Extract the [X, Y] coordinate from the center of the cell holding the provided text.  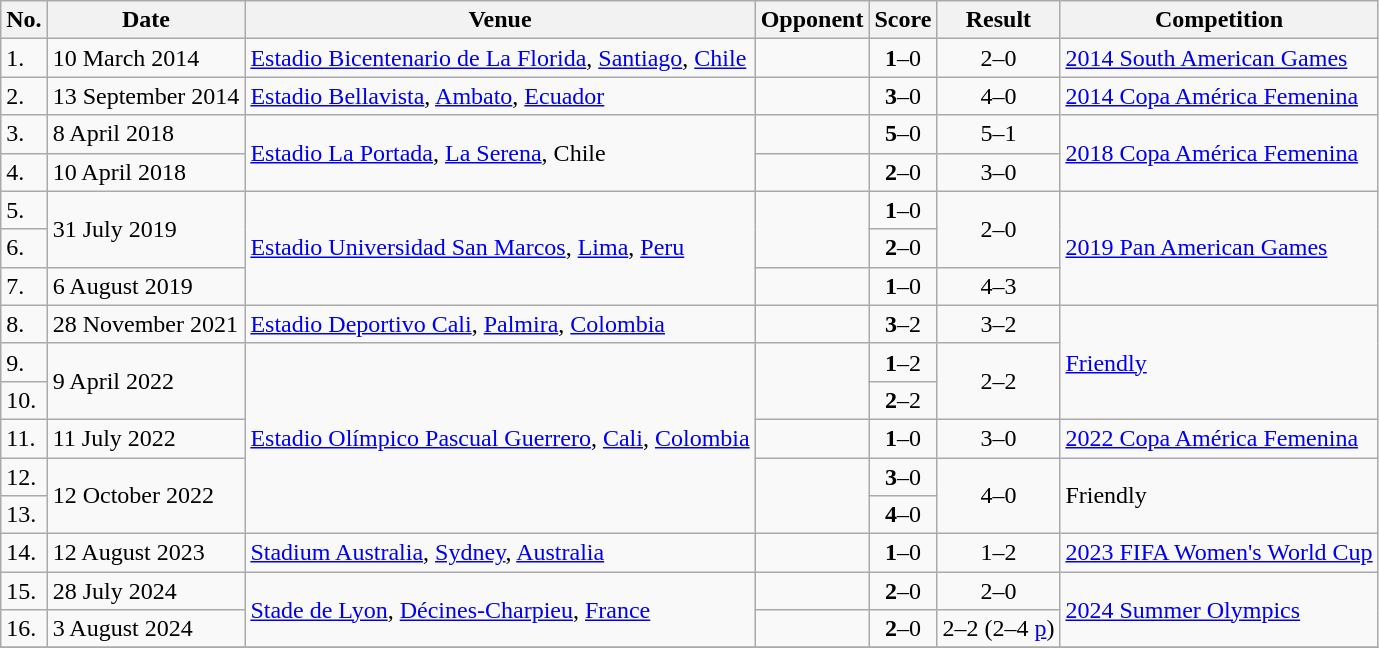
11 July 2022 [146, 438]
13. [24, 515]
2014 South American Games [1219, 58]
1. [24, 58]
2023 FIFA Women's World Cup [1219, 553]
5–0 [903, 134]
2019 Pan American Games [1219, 248]
2014 Copa América Femenina [1219, 96]
12 October 2022 [146, 496]
2. [24, 96]
10. [24, 400]
Score [903, 20]
2022 Copa América Femenina [1219, 438]
Estadio Deportivo Cali, Palmira, Colombia [500, 324]
14. [24, 553]
9. [24, 362]
Estadio Universidad San Marcos, Lima, Peru [500, 248]
16. [24, 629]
Estadio La Portada, La Serena, Chile [500, 153]
4. [24, 172]
6 August 2019 [146, 286]
Competition [1219, 20]
8 April 2018 [146, 134]
Opponent [812, 20]
3 August 2024 [146, 629]
15. [24, 591]
Estadio Bellavista, Ambato, Ecuador [500, 96]
No. [24, 20]
Result [998, 20]
Estadio Olímpico Pascual Guerrero, Cali, Colombia [500, 438]
Venue [500, 20]
5. [24, 210]
7. [24, 286]
2024 Summer Olympics [1219, 610]
Date [146, 20]
2–2 (2–4 p) [998, 629]
Stadium Australia, Sydney, Australia [500, 553]
4–3 [998, 286]
3. [24, 134]
28 November 2021 [146, 324]
Estadio Bicentenario de La Florida, Santiago, Chile [500, 58]
2018 Copa América Femenina [1219, 153]
12 August 2023 [146, 553]
11. [24, 438]
12. [24, 477]
6. [24, 248]
28 July 2024 [146, 591]
8. [24, 324]
10 April 2018 [146, 172]
5–1 [998, 134]
Stade de Lyon, Décines-Charpieu, France [500, 610]
9 April 2022 [146, 381]
10 March 2014 [146, 58]
13 September 2014 [146, 96]
31 July 2019 [146, 229]
